Determine the [x, y] coordinate at the center of the cell enclosing the given text.  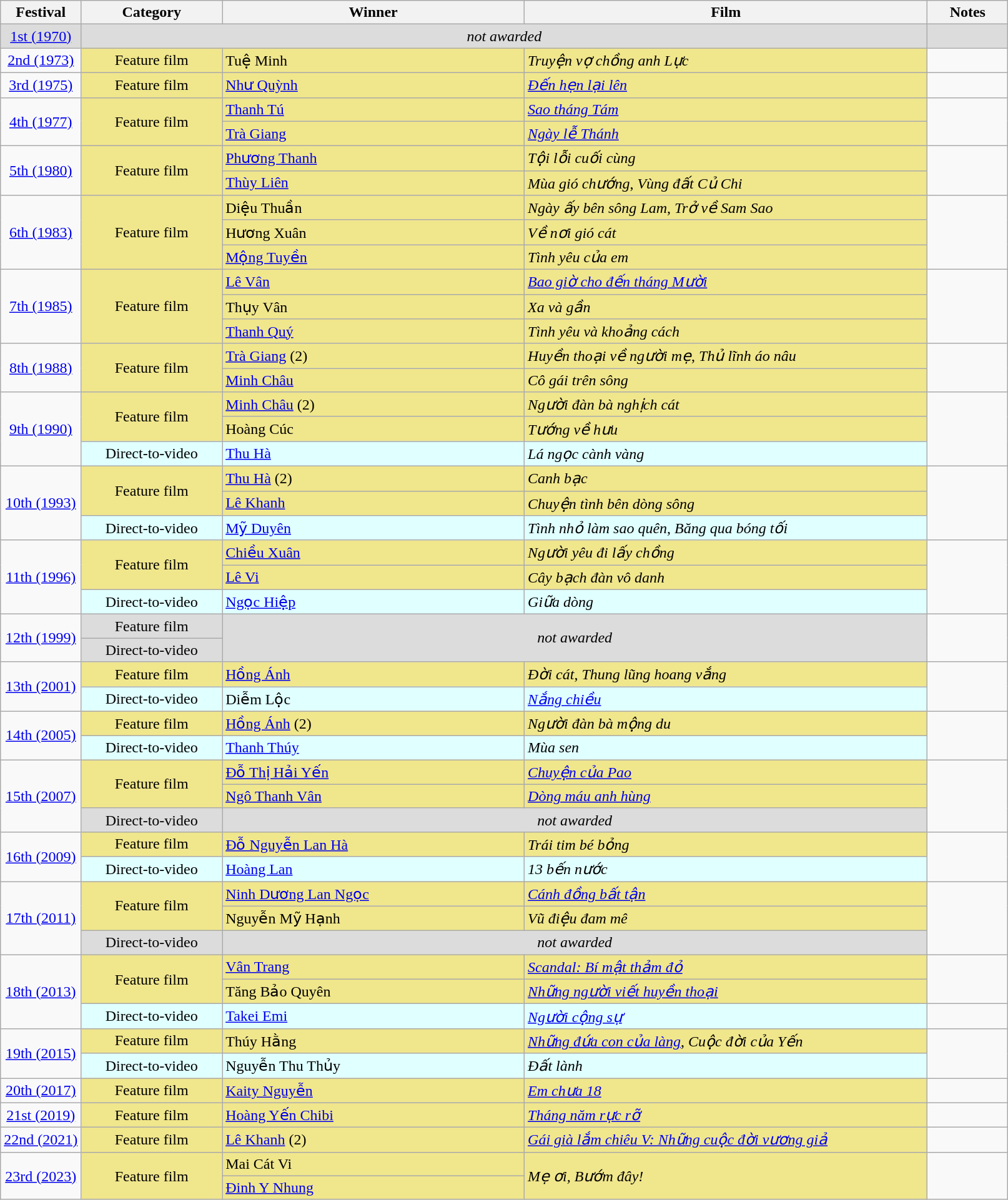
Truyện vợ chồng anh Lực [726, 61]
Sao tháng Tám [726, 109]
Thùy Liên [373, 183]
Mộng Tuyền [373, 257]
22nd (2021) [41, 1140]
Em chưa 18 [726, 1090]
19th (2015) [41, 1053]
Festival [41, 12]
5th (1980) [41, 171]
Hoàng Yến Chibi [373, 1115]
Lá ngọc cành vàng [726, 454]
Lê Khanh (2) [373, 1140]
Ninh Dương Lan Ngọc [373, 894]
Huyền thoại về người mẹ, Thủ lĩnh áo nâu [726, 356]
Trái tim bé bỏng [726, 844]
Canh bạc [726, 478]
Ngày ấy bên sông Lam, Trở về Sam Sao [726, 208]
Cây bạch đàn vô danh [726, 578]
Hồng Ánh (2) [373, 724]
Takei Emi [373, 1016]
21st (2019) [41, 1115]
Hương Xuân [373, 232]
Thụy Vân [373, 307]
Ngô Thanh Vân [373, 796]
Category [152, 12]
Tình yêu của em [726, 257]
Người đàn bà mộng du [726, 724]
Thanh Quý [373, 332]
Lê Vi [373, 578]
23rd (2023) [41, 1176]
Thu Hà (2) [373, 478]
Diễm Lộc [373, 699]
Winner [373, 12]
Người đàn bà nghịch cát [726, 405]
Lê Vân [373, 282]
Hồng Ánh [373, 674]
Chuyện tình bên dòng sông [726, 503]
9th (1990) [41, 430]
Notes [968, 12]
Người yêu đi lấy chồng [726, 553]
18th (2013) [41, 991]
Cô gái trên sông [726, 380]
20th (2017) [41, 1090]
Mẹ ơi, Bướm đây! [726, 1176]
Vũ điệu đam mê [726, 918]
1st (1970) [41, 36]
8th (1988) [41, 368]
6th (1983) [41, 232]
Tình nhỏ làm sao quên, Băng qua bóng tối [726, 528]
Tội lỗi cuối cùng [726, 159]
Gái già lắm chiêu V: Những cuộc đời vương giả [726, 1140]
Phương Thanh [373, 159]
Như Quỳnh [373, 85]
Tình yêu và khoảng cách [726, 332]
Những đứa con của làng, Cuộc đời của Yến [726, 1041]
Mai Cát Vi [373, 1164]
Film [726, 12]
Đỗ Thị Hải Yến [373, 772]
Vân Trang [373, 967]
Chuyện của Pao [726, 772]
Scandal: Bí mật thảm đỏ [726, 967]
Nắng chiều [726, 699]
Minh Châu (2) [373, 405]
Ngọc Hiệp [373, 602]
14th (2005) [41, 735]
Nguyễn Thu Thủy [373, 1066]
15th (2007) [41, 796]
17th (2011) [41, 918]
Đất lành [726, 1066]
Đời cát, Thung lũng hoang vắng [726, 674]
Chiều Xuân [373, 553]
Thúy Hằng [373, 1041]
Trà Giang [373, 134]
Cánh đồng bất tận [726, 894]
Mùa gió chướng, Vùng đất Củ Chi [726, 183]
10th (1993) [41, 503]
Tháng năm rực rỡ [726, 1115]
2nd (1973) [41, 61]
Tuệ Minh [373, 61]
12th (1999) [41, 638]
Thanh Tú [373, 109]
Bao giờ cho đến tháng Mười [726, 282]
Ngày lễ Thánh [726, 134]
Trà Giang (2) [373, 356]
Đinh Y Nhung [373, 1188]
Về nơi gió cát [726, 232]
Người cộng sự [726, 1016]
Tướng về hưu [726, 429]
Lê Khanh [373, 503]
11th (1996) [41, 577]
Hoàng Cúc [373, 429]
Diệu Thuần [373, 208]
Minh Châu [373, 380]
13th (2001) [41, 687]
4th (1977) [41, 122]
Hoàng Lan [373, 869]
Mùa sen [726, 748]
Nguyễn Mỹ Hạnh [373, 918]
Đến hẹn lại lên [726, 85]
Tăng Bảo Quyên [373, 991]
7th (1985) [41, 306]
Thanh Thúy [373, 748]
Mỹ Duyên [373, 528]
Kaity Nguyễn [373, 1090]
Xa và gần [726, 307]
16th (2009) [41, 857]
13 bến nước [726, 869]
3rd (1975) [41, 85]
Thu Hà [373, 454]
Giữa dòng [726, 602]
Đỗ Nguyễn Lan Hà [373, 844]
Dòng máu anh hùng [726, 796]
Những người viết huyền thoại [726, 991]
